Determine the (X, Y) coordinate at the center of the cell enclosing the given text.  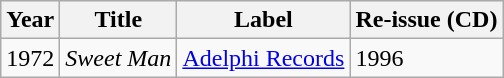
Year (30, 20)
Title (118, 20)
1972 (30, 58)
Label (264, 20)
1996 (426, 58)
Re-issue (CD) (426, 20)
Adelphi Records (264, 58)
Sweet Man (118, 58)
